Search for the cell housing the specified text and yield its [x, y] center coordinate. 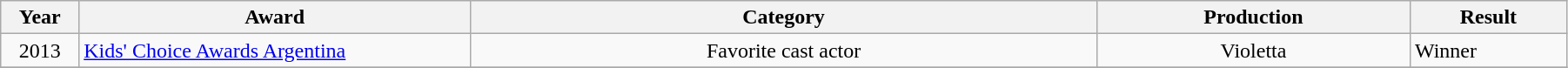
Favorite cast actor [784, 51]
2013 [40, 51]
Production [1254, 17]
Kids' Choice Awards Argentina [275, 51]
Result [1488, 17]
Category [784, 17]
Year [40, 17]
Violetta [1254, 51]
Winner [1488, 51]
Award [275, 17]
